For the text-containing cell, return its midpoint in (X, Y) coordinate format. 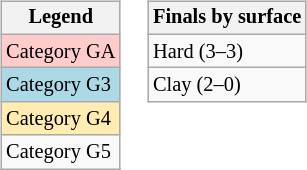
Hard (3–3) (227, 51)
Category GA (60, 51)
Category G4 (60, 119)
Finals by surface (227, 18)
Legend (60, 18)
Category G5 (60, 152)
Clay (2–0) (227, 85)
Category G3 (60, 85)
